Scan for the cell matching the given text and deliver its (x, y) coordinate at center. 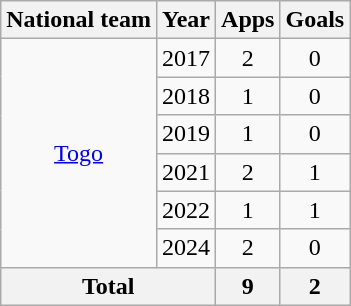
9 (248, 286)
2018 (186, 96)
Apps (248, 20)
2017 (186, 58)
Togo (79, 153)
Total (108, 286)
2019 (186, 134)
Year (186, 20)
2024 (186, 248)
Goals (315, 20)
2021 (186, 172)
2022 (186, 210)
National team (79, 20)
